Search for the cell housing the specified text and yield its (X, Y) center coordinate. 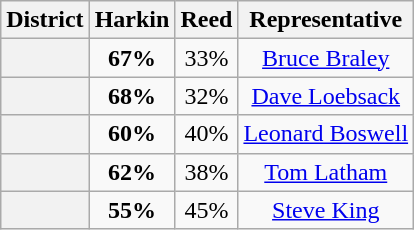
Representative (326, 20)
62% (132, 172)
Reed (206, 20)
33% (206, 58)
32% (206, 96)
45% (206, 210)
Leonard Boswell (326, 134)
38% (206, 172)
60% (132, 134)
67% (132, 58)
District (45, 20)
Harkin (132, 20)
Dave Loebsack (326, 96)
40% (206, 134)
68% (132, 96)
55% (132, 210)
Bruce Braley (326, 58)
Tom Latham (326, 172)
Steve King (326, 210)
